Locate the cell with the specified text and output its (x, y) center coordinate. 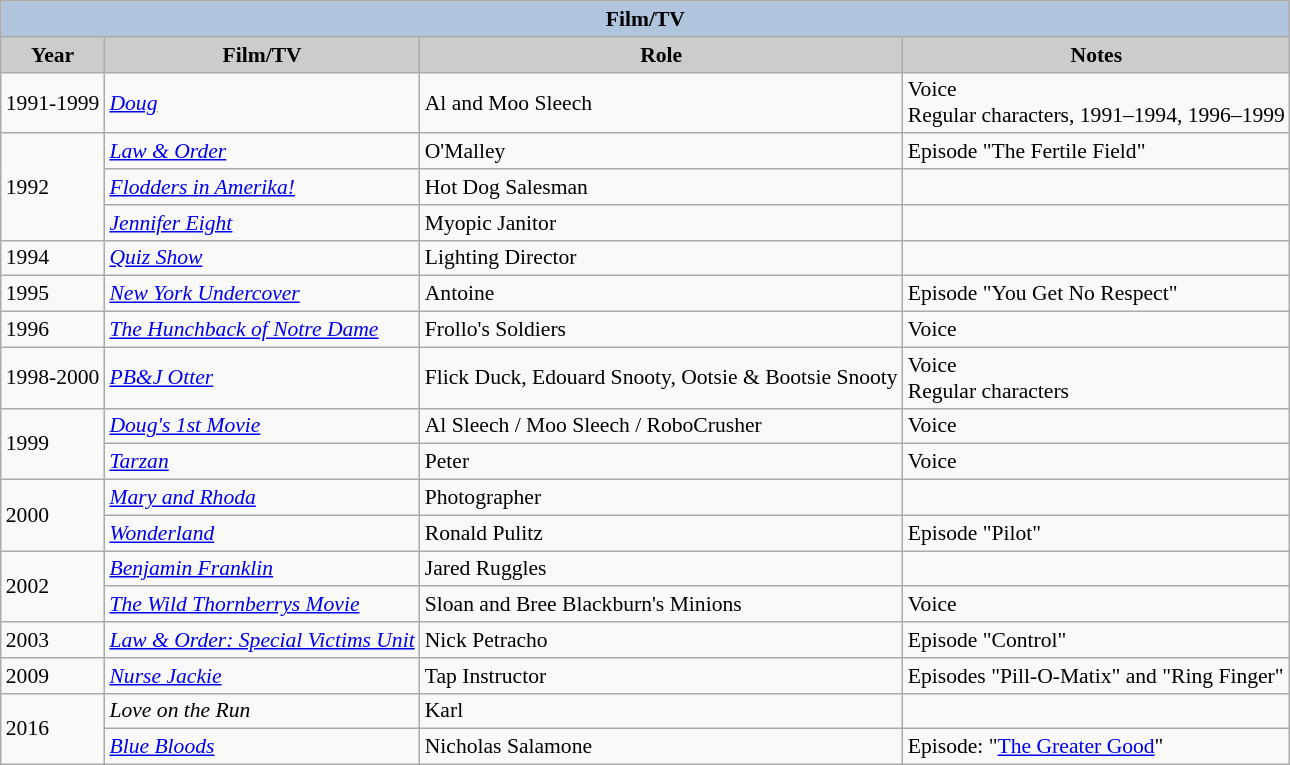
New York Undercover (262, 294)
2000 (53, 516)
Tarzan (262, 462)
Episode "You Get No Respect" (1096, 294)
Flick Duck, Edouard Snooty, Ootsie & Bootsie Snooty (662, 378)
Nurse Jackie (262, 676)
Role (662, 55)
Doug's 1st Movie (262, 426)
2002 (53, 586)
Wonderland (262, 533)
Notes (1096, 55)
Doug (262, 102)
Jennifer Eight (262, 223)
Mary and Rhoda (262, 498)
1995 (53, 294)
Al and Moo Sleech (662, 102)
VoiceRegular characters, 1991–1994, 1996–1999 (1096, 102)
1998-2000 (53, 378)
Nicholas Salamone (662, 747)
Episodes "Pill-O-Matix" and "Ring Finger" (1096, 676)
Episode "The Fertile Field" (1096, 152)
1996 (53, 330)
2009 (53, 676)
2016 (53, 728)
Episode: "The Greater Good" (1096, 747)
Sloan and Bree Blackburn's Minions (662, 605)
Love on the Run (262, 711)
The Hunchback of Notre Dame (262, 330)
Episode "Pilot" (1096, 533)
Law & Order: Special Victims Unit (262, 640)
Frollo's Soldiers (662, 330)
Quiz Show (262, 258)
1991-1999 (53, 102)
Hot Dog Salesman (662, 187)
Peter (662, 462)
Flodders in Amerika! (262, 187)
The Wild Thornberrys Movie (262, 605)
Lighting Director (662, 258)
Episode "Control" (1096, 640)
Myopic Janitor (662, 223)
Year (53, 55)
O'Malley (662, 152)
Photographer (662, 498)
Antoine (662, 294)
1994 (53, 258)
Benjamin Franklin (262, 569)
2003 (53, 640)
Blue Bloods (262, 747)
Law & Order (262, 152)
Karl (662, 711)
VoiceRegular characters (1096, 378)
Al Sleech / Moo Sleech / RoboCrusher (662, 426)
PB&J Otter (262, 378)
1999 (53, 444)
1992 (53, 188)
Ronald Pulitz (662, 533)
Jared Ruggles (662, 569)
Tap Instructor (662, 676)
Nick Petracho (662, 640)
